Return [x, y] of the center of cell containing provided text 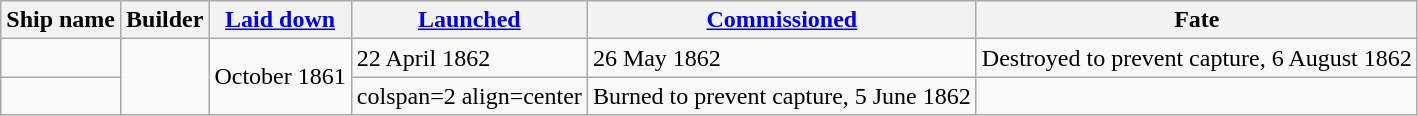
Laid down [280, 20]
Ship name [61, 20]
Fate [1196, 20]
Burned to prevent capture, 5 June 1862 [782, 96]
Launched [469, 20]
Builder [165, 20]
Destroyed to prevent capture, 6 August 1862 [1196, 58]
Commissioned [782, 20]
26 May 1862 [782, 58]
colspan=2 align=center [469, 96]
22 April 1862 [469, 58]
October 1861 [280, 77]
